Identify which cell holds the provided text, then report its [x, y] central coordinate. 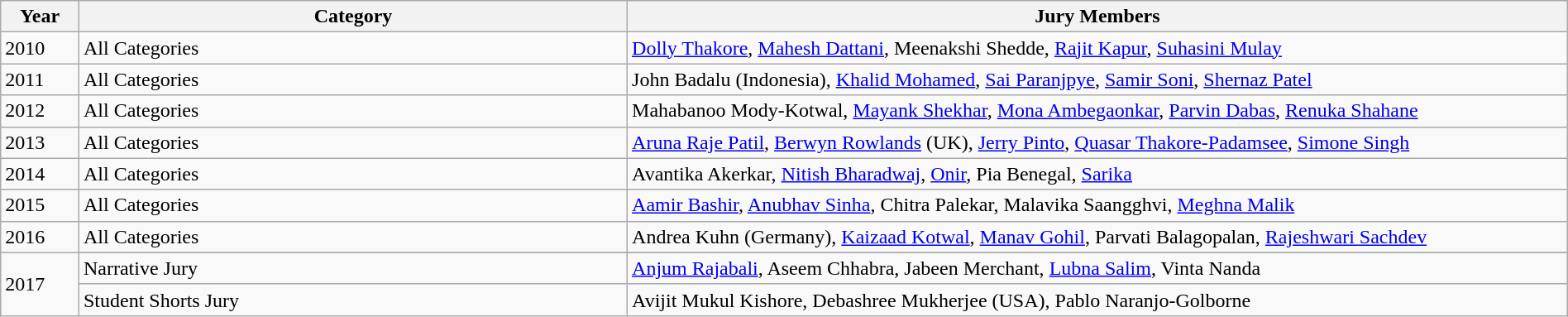
2016 [40, 237]
2014 [40, 174]
Category [352, 17]
Narrative Jury [352, 268]
2010 [40, 48]
2017 [40, 284]
Aruna Raje Patil, Berwyn Rowlands (UK), Jerry Pinto, Quasar Thakore-Padamsee, Simone Singh [1098, 142]
Dolly Thakore, Mahesh Dattani, Meenakshi Shedde, Rajit Kapur, Suhasini Mulay [1098, 48]
2012 [40, 111]
John Badalu (Indonesia), Khalid Mohamed, Sai Paranjpye, Samir Soni, Shernaz Patel [1098, 79]
Year [40, 17]
Andrea Kuhn (Germany), Kaizaad Kotwal, Manav Gohil, Parvati Balagopalan, Rajeshwari Sachdev [1098, 237]
Anjum Rajabali, Aseem Chhabra, Jabeen Merchant, Lubna Salim, Vinta Nanda [1098, 268]
2015 [40, 205]
Jury Members [1098, 17]
Aamir Bashir, Anubhav Sinha, Chitra Palekar, Malavika Saangghvi, Meghna Malik [1098, 205]
2011 [40, 79]
Avijit Mukul Kishore, Debashree Mukherjee (USA), Pablo Naranjo-Golborne [1098, 300]
Avantika Akerkar, Nitish Bharadwaj, Onir, Pia Benegal, Sarika [1098, 174]
Mahabanoo Mody-Kotwal, Mayank Shekhar, Mona Ambegaonkar, Parvin Dabas, Renuka Shahane [1098, 111]
Student Shorts Jury [352, 300]
2013 [40, 142]
